Search for the cell housing the specified text and yield its (x, y) center coordinate. 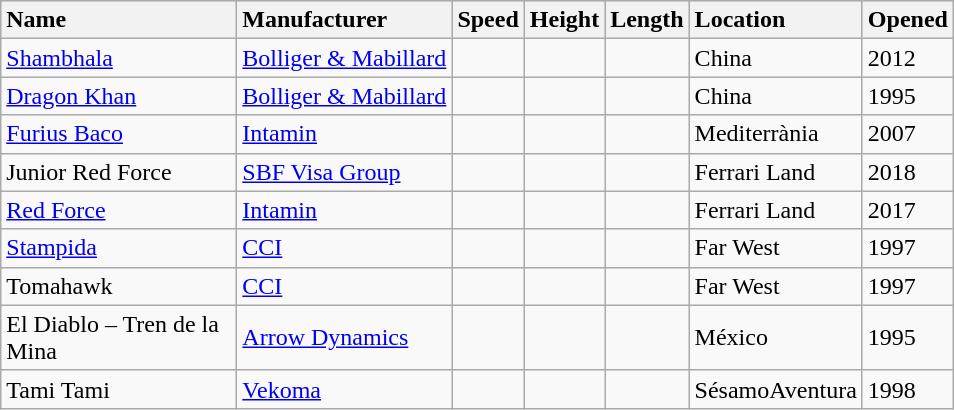
Name (119, 20)
Location (776, 20)
Length (647, 20)
Red Force (119, 210)
El Diablo – Tren de la Mina (119, 338)
Furius Baco (119, 134)
Stampida (119, 248)
2017 (908, 210)
SésamoAventura (776, 389)
Shambhala (119, 58)
Tomahawk (119, 286)
México (776, 338)
Opened (908, 20)
Mediterrània (776, 134)
Height (564, 20)
SBF Visa Group (344, 172)
1998 (908, 389)
Manufacturer (344, 20)
2007 (908, 134)
2012 (908, 58)
Speed (488, 20)
2018 (908, 172)
Arrow Dynamics (344, 338)
Vekoma (344, 389)
Tami Tami (119, 389)
Dragon Khan (119, 96)
Junior Red Force (119, 172)
